From the cell containing the given text, extract its center point as (X, Y) coordinate. 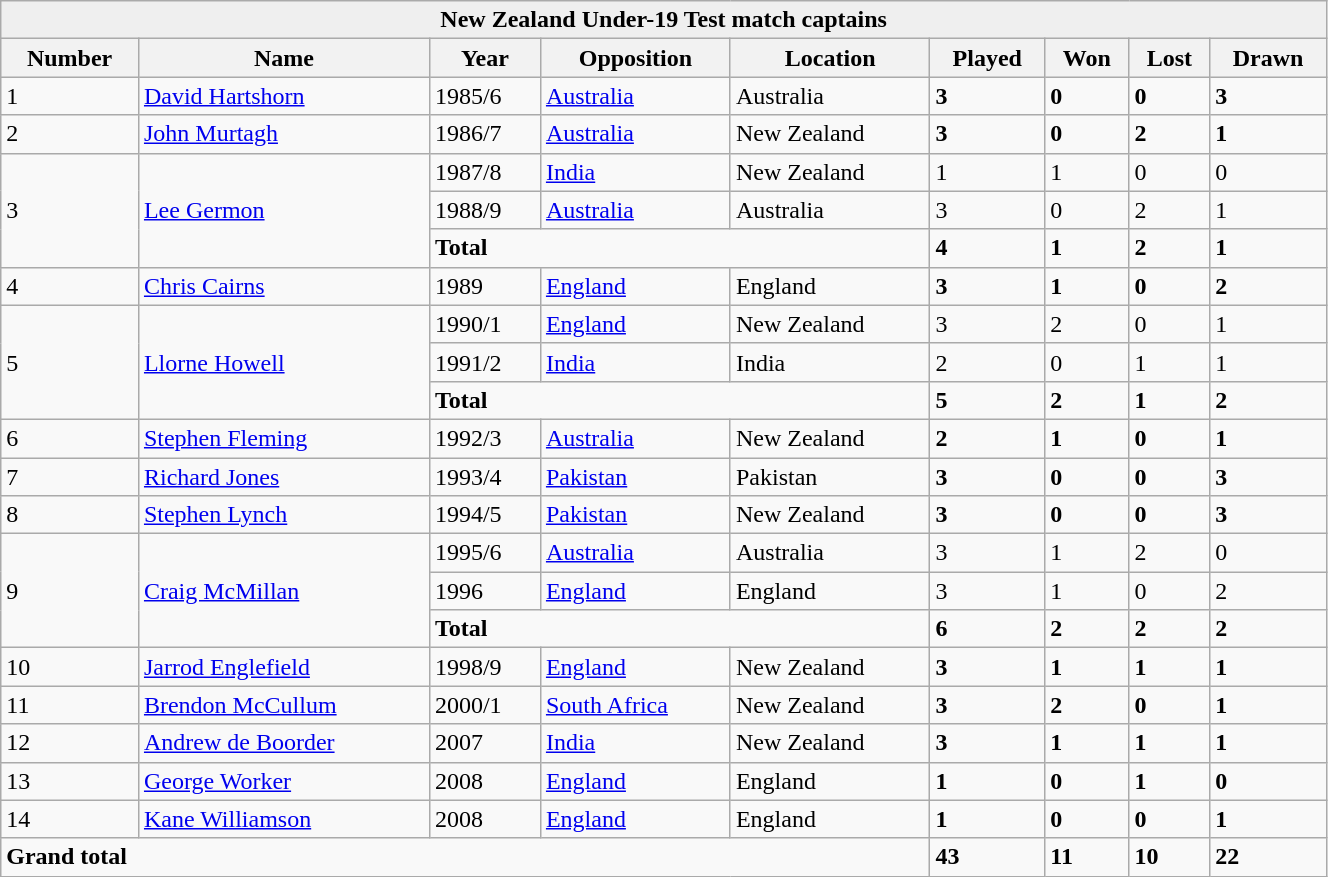
Grand total (466, 857)
John Murtagh (284, 134)
1985/6 (484, 96)
9 (70, 591)
1996 (484, 591)
Location (830, 58)
Played (988, 58)
Brendon McCullum (284, 705)
Kane Williamson (284, 819)
Chris Cairns (284, 286)
2000/1 (484, 705)
Andrew de Boorder (284, 743)
12 (70, 743)
1994/5 (484, 515)
43 (988, 857)
1993/4 (484, 477)
1995/6 (484, 553)
Number (70, 58)
Won (1087, 58)
Lost (1170, 58)
1987/8 (484, 172)
22 (1268, 857)
David Hartshorn (284, 96)
1986/7 (484, 134)
13 (70, 781)
Opposition (635, 58)
8 (70, 515)
1998/9 (484, 667)
Drawn (1268, 58)
1992/3 (484, 438)
Name (284, 58)
New Zealand Under-19 Test match captains (664, 20)
1988/9 (484, 210)
Craig McMillan (284, 591)
1989 (484, 286)
Llorne Howell (284, 362)
South Africa (635, 705)
Lee Germon (284, 210)
14 (70, 819)
Year (484, 58)
1991/2 (484, 362)
George Worker (284, 781)
2007 (484, 743)
Jarrod Englefield (284, 667)
Stephen Fleming (284, 438)
Richard Jones (284, 477)
Stephen Lynch (284, 515)
7 (70, 477)
1990/1 (484, 324)
